Identify which cell holds the provided text, then report its (x, y) central coordinate. 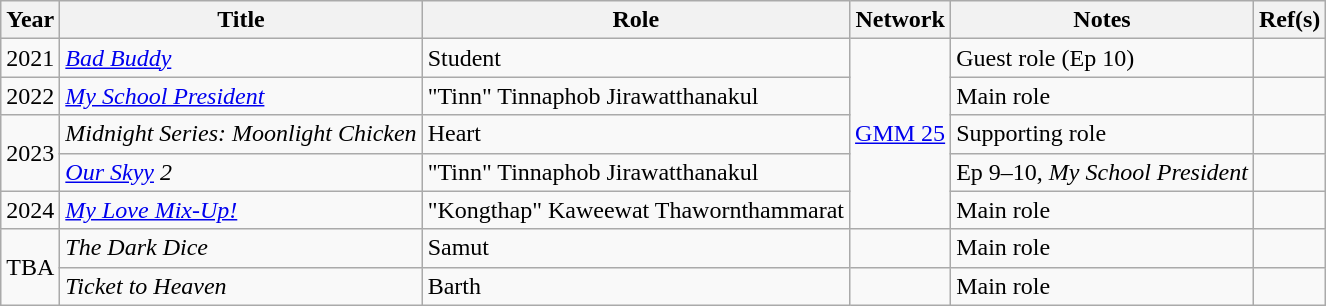
The Dark Dice (241, 248)
Midnight Series: Moonlight Chicken (241, 134)
2022 (30, 96)
Year (30, 20)
2021 (30, 58)
Our Skyy 2 (241, 172)
TBA (30, 267)
GMM 25 (900, 134)
2023 (30, 153)
Samut (636, 248)
Network (900, 20)
Ep 9–10, My School President (1102, 172)
Ref(s) (1289, 20)
My School President (241, 96)
Ticket to Heaven (241, 286)
Guest role (Ep 10) (1102, 58)
Student (636, 58)
Barth (636, 286)
Title (241, 20)
Role (636, 20)
Bad Buddy (241, 58)
My Love Mix-Up! (241, 210)
Supporting role (1102, 134)
Notes (1102, 20)
Heart (636, 134)
2024 (30, 210)
"Kongthap" Kaweewat Thawornthammarat (636, 210)
